Scan for the cell matching the given text and deliver its (X, Y) coordinate at center. 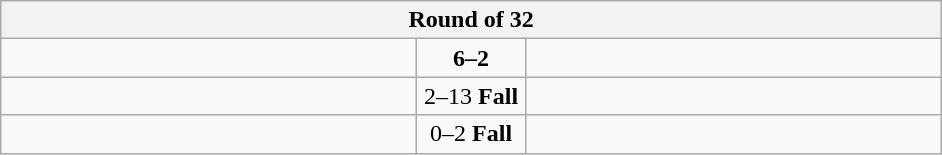
6–2 (472, 58)
Round of 32 (472, 20)
2–13 Fall (472, 96)
0–2 Fall (472, 134)
